Provide the [x, y] coordinate of the cell's center where the given text is located.  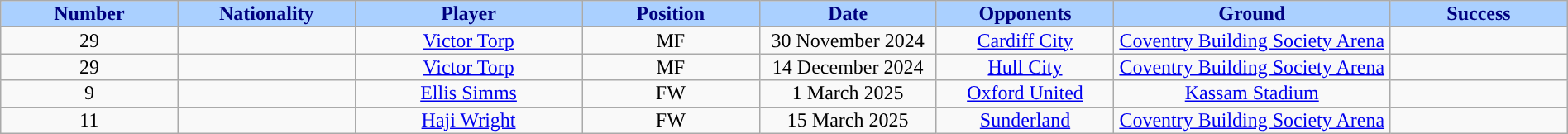
Hull City [1025, 67]
Sunderland [1025, 120]
11 [89, 120]
Ellis Simms [468, 93]
9 [89, 93]
Haji Wright [468, 120]
15 March 2025 [848, 120]
Position [671, 14]
14 December 2024 [848, 67]
Number [89, 14]
30 November 2024 [848, 41]
Opponents [1025, 14]
Ground [1252, 14]
Cardiff City [1025, 41]
Kassam Stadium [1252, 93]
1 March 2025 [848, 93]
Nationality [266, 14]
Player [468, 14]
Date [848, 14]
Success [1479, 14]
Oxford United [1025, 93]
